Return the (X, Y) coordinate for the center point of the cell that contains the specified text.  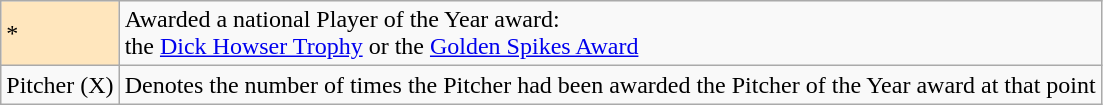
Awarded a national Player of the Year award: the Dick Howser Trophy or the Golden Spikes Award (610, 34)
* (60, 34)
Denotes the number of times the Pitcher had been awarded the Pitcher of the Year award at that point (610, 85)
Pitcher (X) (60, 85)
